Search for the cell housing the specified text and yield its [x, y] center coordinate. 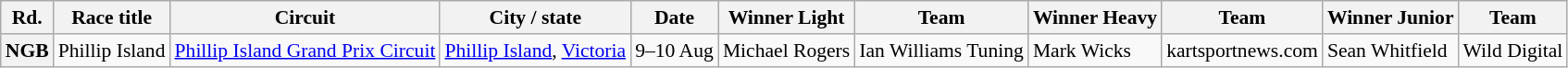
Sean Whitfield [1390, 51]
Date [674, 17]
kartsportnews.com [1242, 51]
Winner Junior [1390, 17]
Phillip Island Grand Prix Circuit [305, 51]
Rd. [28, 17]
Wild Digital [1513, 51]
Michael Rogers [787, 51]
Phillip Island, Victoria [535, 51]
Winner Heavy [1095, 17]
Mark Wicks [1095, 51]
9–10 Aug [674, 51]
City / state [535, 17]
Winner Light [787, 17]
Circuit [305, 17]
Race title [112, 17]
Phillip Island [112, 51]
NGB [28, 51]
Ian Williams Tuning [941, 51]
